Provide the (x, y) coordinate of the cell's center where the given text is located.  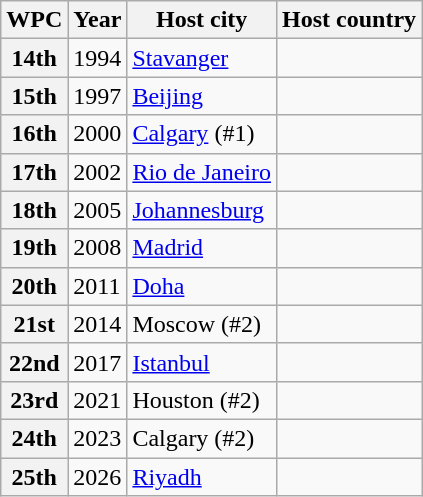
2014 (98, 324)
14th (34, 58)
21st (34, 324)
Calgary (#2) (202, 438)
Calgary (#1) (202, 134)
2005 (98, 210)
1994 (98, 58)
Host country (350, 20)
23rd (34, 400)
2002 (98, 172)
Host city (202, 20)
Houston (#2) (202, 400)
25th (34, 477)
Stavanger (202, 58)
2021 (98, 400)
Madrid (202, 248)
2000 (98, 134)
17th (34, 172)
Rio de Janeiro (202, 172)
Riyadh (202, 477)
24th (34, 438)
Istanbul (202, 362)
2023 (98, 438)
15th (34, 96)
19th (34, 248)
16th (34, 134)
WPC (34, 20)
1997 (98, 96)
Moscow (#2) (202, 324)
22nd (34, 362)
Doha (202, 286)
18th (34, 210)
2026 (98, 477)
2011 (98, 286)
Beijing (202, 96)
2017 (98, 362)
2008 (98, 248)
20th (34, 286)
Year (98, 20)
Johannesburg (202, 210)
